Determine the [x, y] coordinate at the center of the cell enclosing the given text.  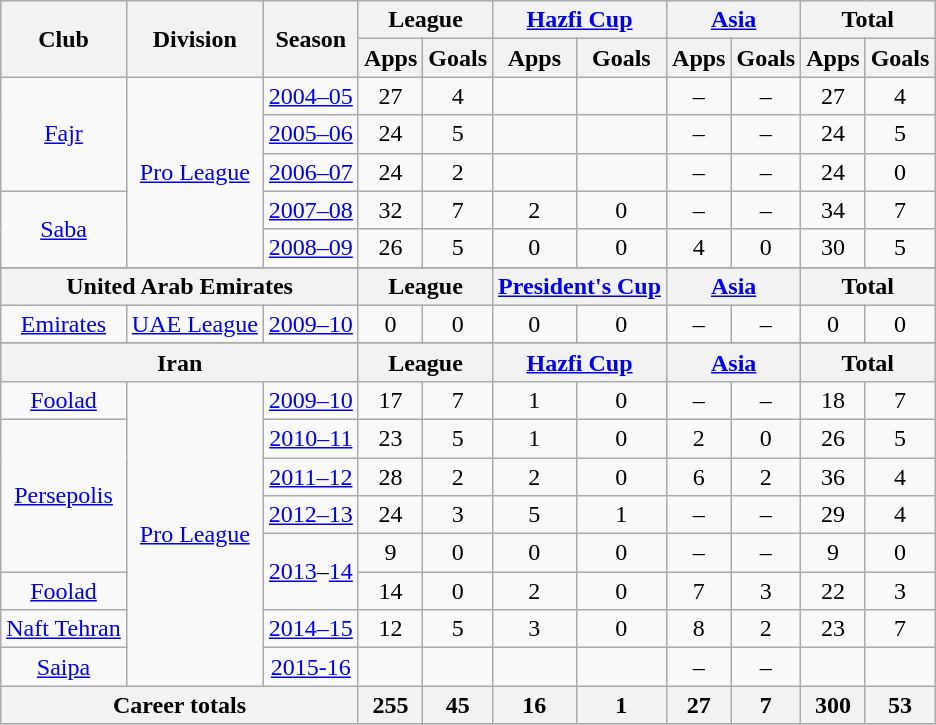
Emirates [64, 324]
255 [390, 705]
Fajr [64, 134]
12 [390, 629]
2008–09 [310, 248]
2006–07 [310, 172]
2014–15 [310, 629]
34 [833, 210]
Division [194, 39]
2007–08 [310, 210]
UAE League [194, 324]
300 [833, 705]
16 [535, 705]
Naft Tehran [64, 629]
8 [699, 629]
Career totals [180, 705]
22 [833, 591]
Saba [64, 229]
Saipa [64, 667]
6 [699, 477]
45 [458, 705]
2004–05 [310, 96]
18 [833, 400]
2015-16 [310, 667]
Persepolis [64, 495]
14 [390, 591]
Club [64, 39]
2012–13 [310, 515]
32 [390, 210]
30 [833, 248]
28 [390, 477]
2013–14 [310, 572]
2011–12 [310, 477]
Iran [180, 362]
President's Cup [580, 286]
29 [833, 515]
2005–06 [310, 134]
53 [900, 705]
2010–11 [310, 438]
Season [310, 39]
United Arab Emirates [180, 286]
36 [833, 477]
17 [390, 400]
